Output the [x, y] coordinate of the center of the cell containing the given text.  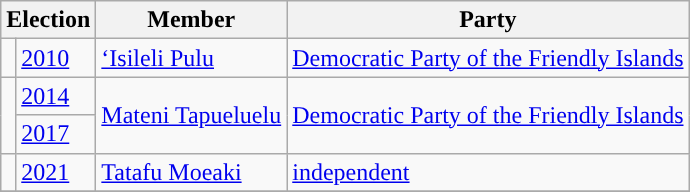
ʻIsileli Pulu [192, 58]
2014 [56, 96]
independent [488, 172]
2021 [56, 172]
Election [48, 20]
Party [488, 20]
Member [192, 20]
Mateni Tapueluelu [192, 115]
2017 [56, 134]
Tatafu Moeaki [192, 172]
2010 [56, 58]
